Capture the cell that displays the provided text and extract its [x, y] central coordinate. 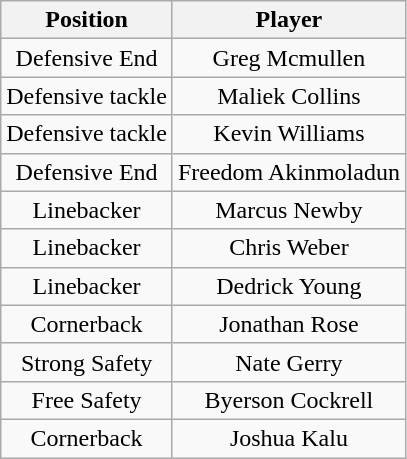
Byerson Cockrell [288, 400]
Chris Weber [288, 248]
Marcus Newby [288, 210]
Kevin Williams [288, 134]
Player [288, 20]
Free Safety [87, 400]
Freedom Akinmoladun [288, 172]
Joshua Kalu [288, 438]
Dedrick Young [288, 286]
Jonathan Rose [288, 324]
Position [87, 20]
Maliek Collins [288, 96]
Nate Gerry [288, 362]
Strong Safety [87, 362]
Greg Mcmullen [288, 58]
